Provide the (X, Y) coordinate of the cell's center where the given text is located.  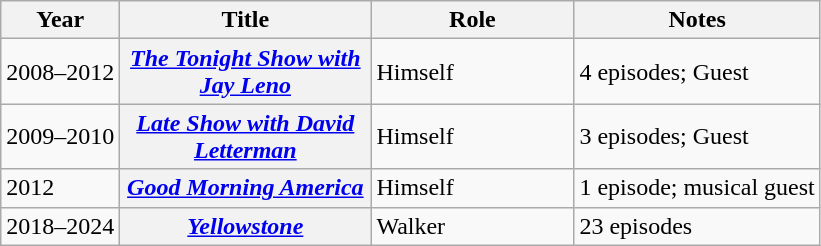
2009–2010 (60, 136)
Role (472, 20)
Good Morning America (246, 188)
1 episode; musical guest (697, 188)
3 episodes; Guest (697, 136)
Notes (697, 20)
2012 (60, 188)
Walker (472, 226)
Late Show with David Letterman (246, 136)
The Tonight Show with Jay Leno (246, 72)
Title (246, 20)
2008–2012 (60, 72)
Yellowstone (246, 226)
23 episodes (697, 226)
4 episodes; Guest (697, 72)
2018–2024 (60, 226)
Year (60, 20)
